From the cell containing the given text, extract its center point as (x, y) coordinate. 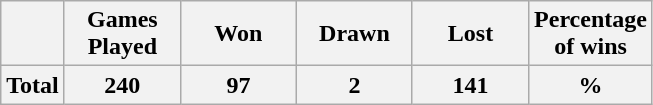
Won (238, 34)
Total (33, 85)
240 (122, 85)
97 (238, 85)
Drawn (354, 34)
Games Played (122, 34)
Lost (470, 34)
% (591, 85)
Percentage of wins (591, 34)
141 (470, 85)
2 (354, 85)
